Scan for the cell matching the given text and deliver its [x, y] coordinate at center. 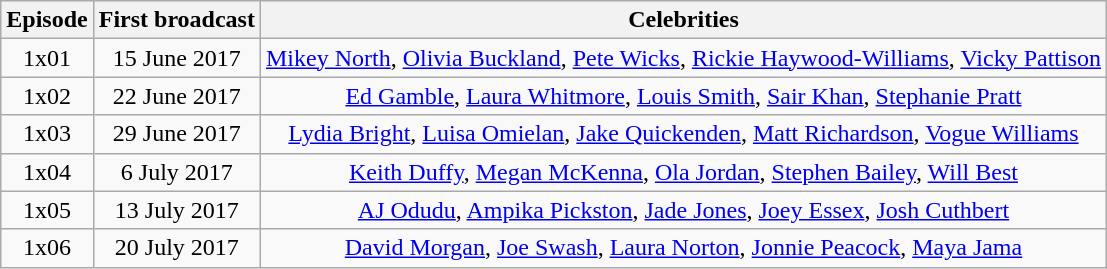
29 June 2017 [176, 134]
1x06 [47, 248]
Episode [47, 20]
1x05 [47, 210]
22 June 2017 [176, 96]
Mikey North, Olivia Buckland, Pete Wicks, Rickie Haywood-Williams, Vicky Pattison [683, 58]
20 July 2017 [176, 248]
1x04 [47, 172]
First broadcast [176, 20]
Celebrities [683, 20]
Lydia Bright, Luisa Omielan, Jake Quickenden, Matt Richardson, Vogue Williams [683, 134]
13 July 2017 [176, 210]
Keith Duffy, Megan McKenna, Ola Jordan, Stephen Bailey, Will Best [683, 172]
15 June 2017 [176, 58]
AJ Odudu, Ampika Pickston, Jade Jones, Joey Essex, Josh Cuthbert [683, 210]
6 July 2017 [176, 172]
1x01 [47, 58]
1x02 [47, 96]
Ed Gamble, Laura Whitmore, Louis Smith, Sair Khan, Stephanie Pratt [683, 96]
David Morgan, Joe Swash, Laura Norton, Jonnie Peacock, Maya Jama [683, 248]
1x03 [47, 134]
